Detect which cell encompasses the target text, then output its [X, Y] center coordinate. 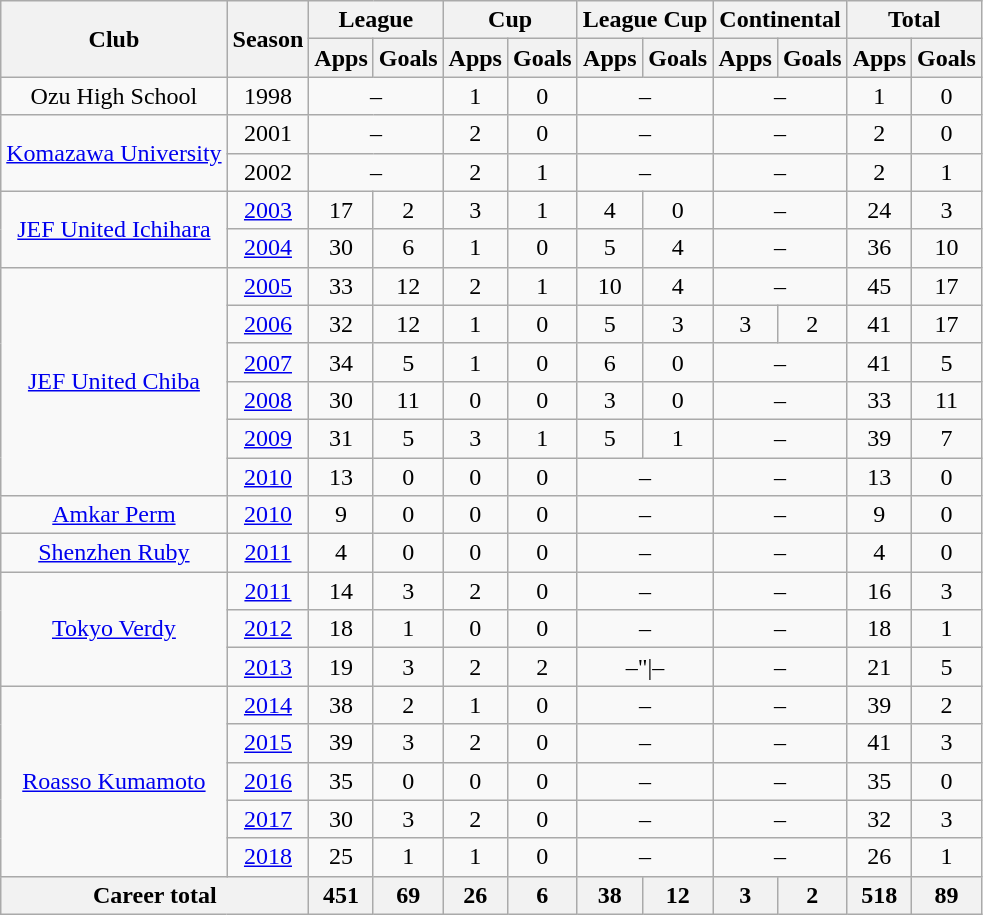
Amkar Perm [114, 515]
Komazawa University [114, 153]
Shenzhen Ruby [114, 553]
45 [879, 286]
JEF United Ichihara [114, 229]
–"|– [645, 667]
2009 [268, 438]
1998 [268, 96]
2007 [268, 362]
2017 [268, 819]
2013 [268, 667]
2002 [268, 172]
2003 [268, 210]
2012 [268, 629]
16 [879, 591]
2008 [268, 400]
518 [879, 895]
24 [879, 210]
Ozu High School [114, 96]
JEF United Chiba [114, 381]
League Cup [645, 20]
69 [408, 895]
2006 [268, 324]
21 [879, 667]
Season [268, 39]
36 [879, 248]
2001 [268, 134]
League [376, 20]
2004 [268, 248]
Total [914, 20]
31 [341, 438]
14 [341, 591]
89 [947, 895]
2016 [268, 781]
Roasso Kumamoto [114, 781]
25 [341, 857]
2018 [268, 857]
2014 [268, 705]
Cup [510, 20]
19 [341, 667]
34 [341, 362]
7 [947, 438]
Tokyo Verdy [114, 629]
Continental [780, 20]
2015 [268, 743]
Club [114, 39]
Career total [155, 895]
2005 [268, 286]
451 [341, 895]
